Detect which cell encompasses the target text, then output its [X, Y] center coordinate. 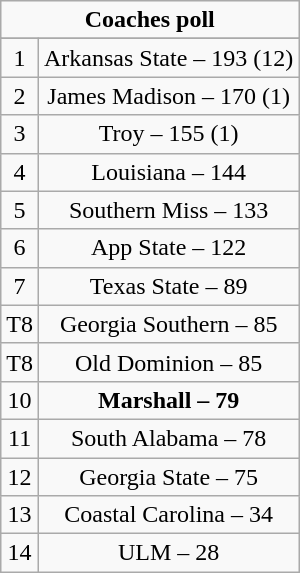
App State – 122 [168, 248]
Georgia Southern – 85 [168, 324]
Arkansas State – 193 (12) [168, 58]
Southern Miss – 133 [168, 210]
7 [20, 286]
4 [20, 172]
14 [20, 553]
Coaches poll [150, 20]
Troy – 155 (1) [168, 134]
Louisiana – 144 [168, 172]
Old Dominion – 85 [168, 362]
South Alabama – 78 [168, 438]
12 [20, 477]
Coastal Carolina – 34 [168, 515]
6 [20, 248]
13 [20, 515]
5 [20, 210]
2 [20, 96]
Georgia State – 75 [168, 477]
Texas State – 89 [168, 286]
11 [20, 438]
ULM – 28 [168, 553]
Marshall – 79 [168, 400]
1 [20, 58]
3 [20, 134]
James Madison – 170 (1) [168, 96]
10 [20, 400]
